From the cell containing the given text, extract its center point as (x, y) coordinate. 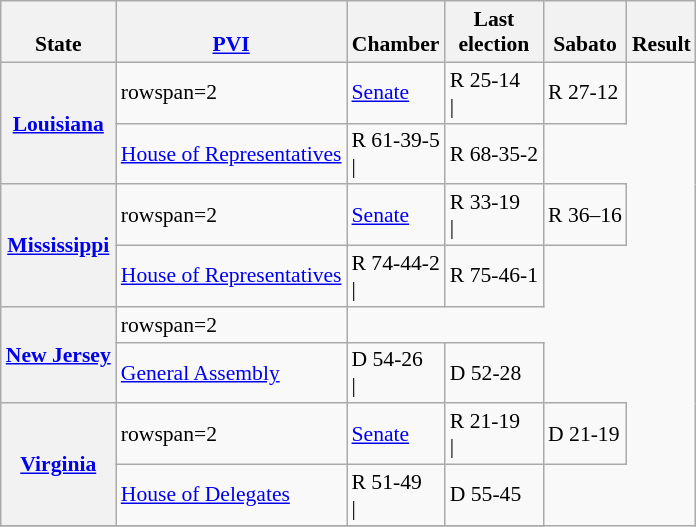
Louisiana (58, 123)
General Assembly (232, 372)
R 61-39-5| (395, 154)
Lastelection (494, 32)
R 68-35-2 (494, 154)
Virginia (58, 465)
R 25-14| (494, 92)
D 52-28 (494, 372)
Mississippi (58, 246)
R 21-19| (494, 434)
D 55-45 (494, 496)
D 21-19 (585, 434)
R 75-46-1 (494, 276)
R 51-49| (395, 496)
Sabato (585, 32)
Chamber (395, 32)
R 33-19| (494, 216)
D 54-26| (395, 372)
R 27-12 (585, 92)
House of Delegates (232, 496)
State (58, 32)
R 74-44-2| (395, 276)
PVI (232, 32)
Result (662, 32)
New Jersey (58, 356)
R 36–16 (585, 216)
